Provide the [x, y] coordinate of the cell's center where the given text is located.  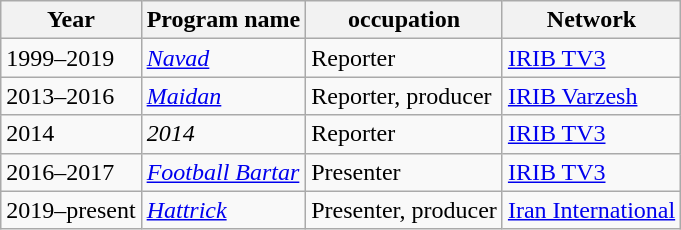
1999–2019 [71, 58]
IRIB Varzesh [591, 96]
Maidan [224, 96]
2016–2017 [71, 172]
Football Bartar [224, 172]
2019–present [71, 210]
Network [591, 20]
Reporter, producer [404, 96]
Year [71, 20]
Presenter, producer [404, 210]
Hattrick [224, 210]
2013–2016 [71, 96]
Presenter [404, 172]
Navad [224, 58]
Program name [224, 20]
occupation [404, 20]
Iran International [591, 210]
